Find where the given text appears and provide that cell's center as (x, y) coordinate. 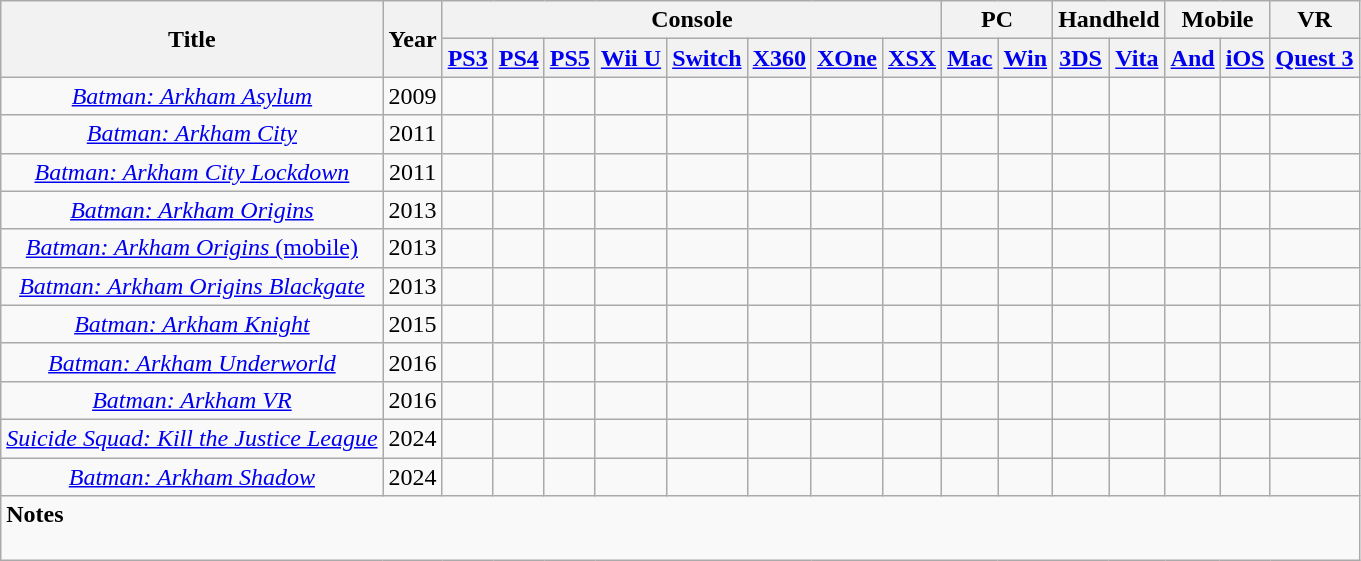
XSX (912, 58)
2015 (412, 324)
Handheld (1109, 20)
Title (192, 39)
Mobile (1218, 20)
Console (692, 20)
Suicide Squad: Kill the Justice League (192, 438)
PC (998, 20)
Batman: Arkham City (192, 134)
Batman: Arkham Underworld (192, 362)
Batman: Arkham Knight (192, 324)
3DS (1081, 58)
PS5 (570, 58)
And (1192, 58)
XOne (846, 58)
Quest 3 (1314, 58)
iOS (1245, 58)
Win (1026, 58)
Batman: Arkham City Lockdown (192, 172)
Batman: Arkham VR (192, 400)
Batman: Arkham Origins (192, 210)
PS4 (518, 58)
Batman: Arkham Origins Blackgate (192, 286)
Batman: Arkham Origins (mobile) (192, 248)
X360 (779, 58)
Notes (680, 528)
Switch (707, 58)
PS3 (468, 58)
Year (412, 39)
Wii U (630, 58)
Batman: Arkham Asylum (192, 96)
Vita (1137, 58)
VR (1314, 20)
Batman: Arkham Shadow (192, 477)
2009 (412, 96)
Mac (970, 58)
